Scan for the cell matching the given text and deliver its (x, y) coordinate at center. 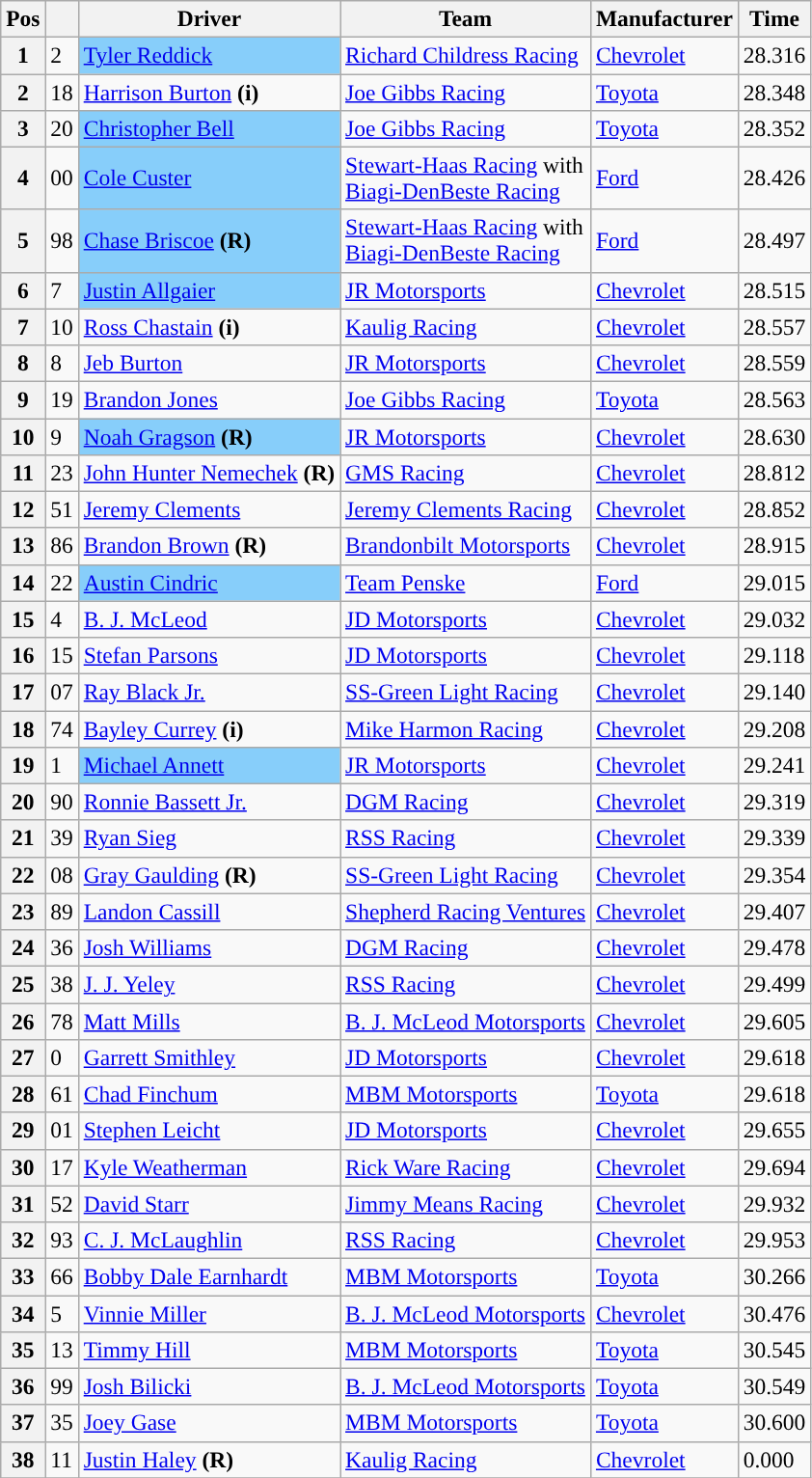
0.000 (774, 1460)
14 (23, 583)
0 (62, 1057)
Time (774, 18)
28.630 (774, 436)
30 (23, 1167)
29.118 (774, 655)
29.208 (774, 728)
Shepherd Racing Ventures (466, 912)
Brandonbilt Motorsports (466, 546)
Christopher Bell (208, 128)
28.563 (774, 399)
29.407 (774, 912)
29.499 (774, 984)
Ross Chastain (i) (208, 327)
Driver (208, 18)
Kyle Weatherman (208, 1167)
29.605 (774, 1021)
01 (62, 1131)
28.515 (774, 290)
28.348 (774, 92)
74 (62, 728)
J. J. Yeley (208, 984)
Jeremy Clements Racing (466, 509)
66 (62, 1276)
Stefan Parsons (208, 655)
28.557 (774, 327)
Ray Black Jr. (208, 692)
Manufacturer (663, 18)
Brandon Brown (R) (208, 546)
30.545 (774, 1350)
Chad Finchum (208, 1094)
3 (23, 128)
Ryan Sieg (208, 838)
30.476 (774, 1313)
John Hunter Nemechek (R) (208, 473)
Justin Haley (R) (208, 1460)
28.316 (774, 55)
GMS Racing (466, 473)
Rick Ware Racing (466, 1167)
Stephen Leicht (208, 1131)
25 (23, 984)
78 (62, 1021)
Team Penske (466, 583)
28.915 (774, 546)
Michael Annett (208, 765)
Justin Allgaier (208, 290)
Pos (23, 18)
98 (62, 241)
61 (62, 1094)
Gray Gaulding (R) (208, 875)
89 (62, 912)
Landon Cassill (208, 912)
Team (466, 18)
Richard Childress Racing (466, 55)
28.559 (774, 363)
29.478 (774, 947)
Mike Harmon Racing (466, 728)
29.241 (774, 765)
37 (23, 1423)
29.140 (774, 692)
31 (23, 1204)
00 (62, 178)
29 (23, 1131)
Josh Williams (208, 947)
27 (23, 1057)
Josh Bilicki (208, 1386)
93 (62, 1240)
32 (23, 1240)
6 (23, 290)
99 (62, 1386)
Harrison Burton (i) (208, 92)
David Starr (208, 1204)
Garrett Smithley (208, 1057)
26 (23, 1021)
28.352 (774, 128)
33 (23, 1276)
30.600 (774, 1423)
Brandon Jones (208, 399)
90 (62, 802)
28.426 (774, 178)
24 (23, 947)
29.032 (774, 619)
30.549 (774, 1386)
Austin Cindric (208, 583)
86 (62, 546)
Jeremy Clements (208, 509)
28.812 (774, 473)
Cole Custer (208, 178)
Chase Briscoe (R) (208, 241)
29.319 (774, 802)
52 (62, 1204)
Timmy Hill (208, 1350)
29.953 (774, 1240)
08 (62, 875)
34 (23, 1313)
29.339 (774, 838)
07 (62, 692)
Bayley Currey (i) (208, 728)
Jimmy Means Racing (466, 1204)
29.354 (774, 875)
12 (23, 509)
21 (23, 838)
30.266 (774, 1276)
29.655 (774, 1131)
Matt Mills (208, 1021)
C. J. McLaughlin (208, 1240)
28 (23, 1094)
Vinnie Miller (208, 1313)
39 (62, 838)
Jeb Burton (208, 363)
51 (62, 509)
Tyler Reddick (208, 55)
29.694 (774, 1167)
Joey Gase (208, 1423)
B. J. McLeod (208, 619)
28.852 (774, 509)
Noah Gragson (R) (208, 436)
Ronnie Bassett Jr. (208, 802)
28.497 (774, 241)
16 (23, 655)
Bobby Dale Earnhardt (208, 1276)
29.932 (774, 1204)
29.015 (774, 583)
